Extract the [x, y] coordinate from the center of the cell holding the provided text.  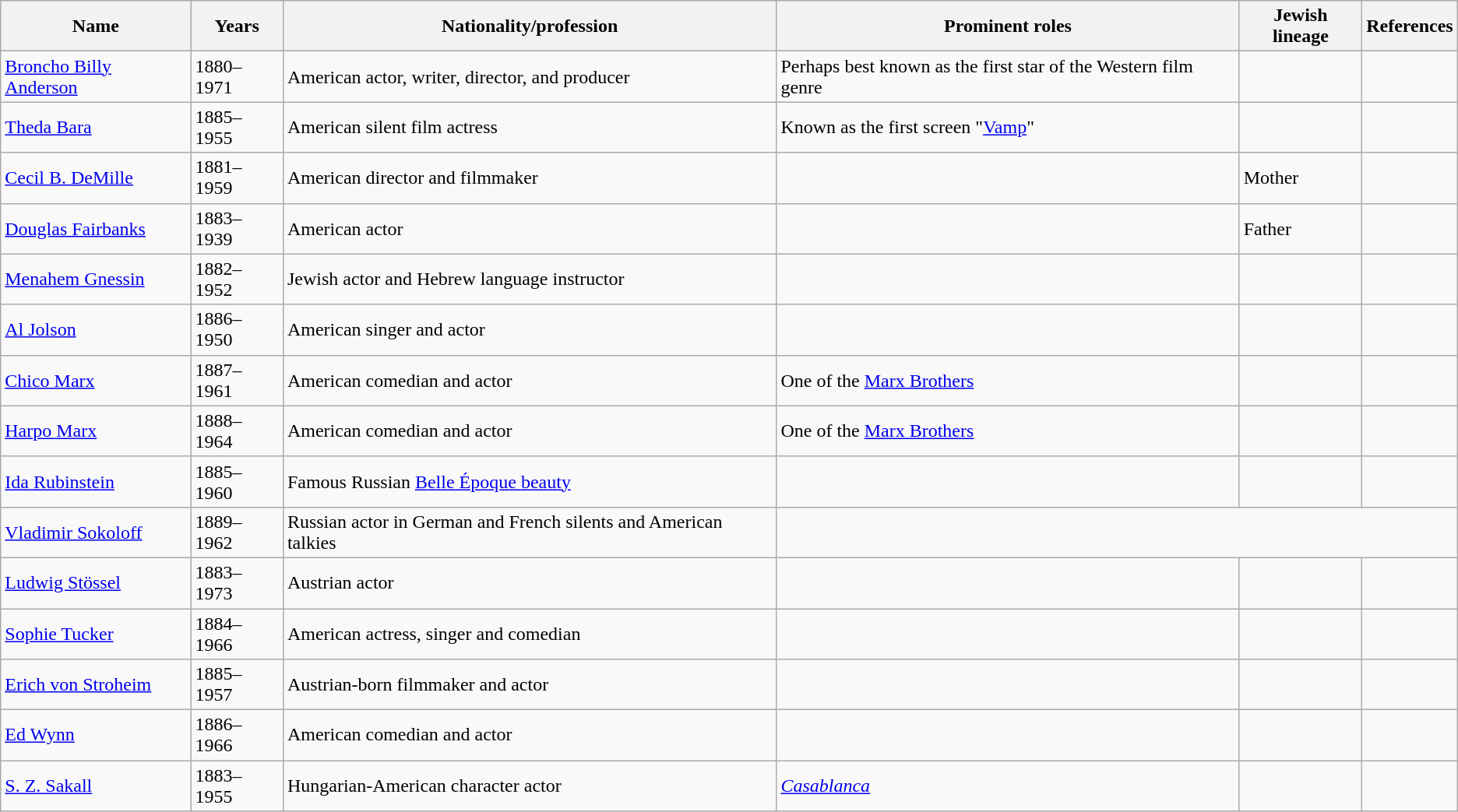
Ida Rubinstein [96, 481]
1885–1960 [237, 481]
Jewish actor and Hebrew language instructor [530, 279]
Sophie Tucker [96, 634]
1883–1955 [237, 786]
1882–1952 [237, 279]
Russian actor in German and French silents and American talkies [530, 533]
References [1410, 26]
Menahem Gnessin [96, 279]
Father [1301, 229]
Austrian actor [530, 582]
American silent film actress [530, 128]
1889–1962 [237, 533]
Perhaps best known as the first star of the Western film genre [1008, 76]
Vladimir Sokoloff [96, 533]
American singer and actor [530, 330]
Theda Bara [96, 128]
American actor, writer, director, and producer [530, 76]
Jewish lineage [1301, 26]
1881–1959 [237, 178]
Nationality/profession [530, 26]
1888–1964 [237, 431]
American actor [530, 229]
Austrian-born filmmaker and actor [530, 685]
Name [96, 26]
Hungarian-American character actor [530, 786]
1885–1957 [237, 685]
Casablanca [1008, 786]
Harpo Marx [96, 431]
1886–1950 [237, 330]
1883–1939 [237, 229]
1884–1966 [237, 634]
Ludwig Stössel [96, 582]
Al Jolson [96, 330]
Chico Marx [96, 380]
1883–1973 [237, 582]
Broncho Billy Anderson [96, 76]
1885–1955 [237, 128]
Mother [1301, 178]
Ed Wynn [96, 735]
S. Z. Sakall [96, 786]
Erich von Stroheim [96, 685]
American director and filmmaker [530, 178]
American actress, singer and comedian [530, 634]
Famous Russian Belle Époque beauty [530, 481]
1887–1961 [237, 380]
1880–1971 [237, 76]
Douglas Fairbanks [96, 229]
Prominent roles [1008, 26]
Cecil B. DeMille [96, 178]
1886–1966 [237, 735]
Years [237, 26]
Known as the first screen "Vamp" [1008, 128]
